Scan for the cell matching the given text and deliver its [X, Y] coordinate at center. 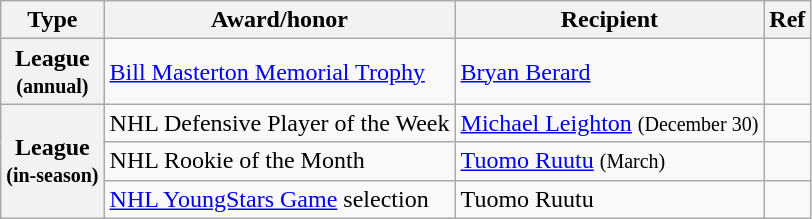
Bryan Berard [610, 72]
Ref [788, 20]
Tuomo Ruutu (March) [610, 161]
Award/honor [280, 20]
Type [52, 20]
NHL Defensive Player of the Week [280, 123]
NHL YoungStars Game selection [280, 199]
NHL Rookie of the Month [280, 161]
League(in-season) [52, 161]
Recipient [610, 20]
Michael Leighton (December 30) [610, 123]
League(annual) [52, 72]
Bill Masterton Memorial Trophy [280, 72]
Tuomo Ruutu [610, 199]
